Find where the given text appears and provide that cell's center as (X, Y) coordinate. 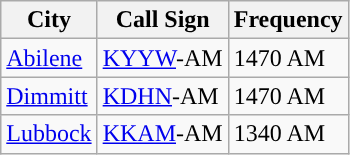
Abilene (49, 58)
KDHN-AM (162, 96)
KYYW-AM (162, 58)
Lubbock (49, 134)
Call Sign (162, 20)
1340 AM (288, 134)
KKAM-AM (162, 134)
City (49, 20)
Dimmitt (49, 96)
Frequency (288, 20)
